Output the [x, y] coordinate of the center of the cell containing the given text.  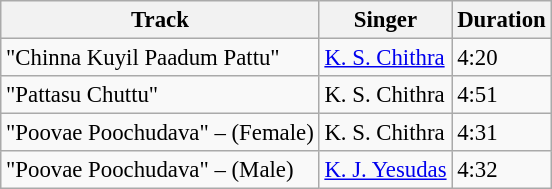
Duration [502, 20]
"Poovae Poochudava" – (Male) [160, 170]
Track [160, 20]
"Chinna Kuyil Paadum Pattu" [160, 58]
4:51 [502, 95]
Singer [386, 20]
4:32 [502, 170]
4:20 [502, 58]
"Pattasu Chuttu" [160, 95]
4:31 [502, 133]
K. J. Yesudas [386, 170]
"Poovae Poochudava" – (Female) [160, 133]
